Extract the [x, y] coordinate from the center of the cell holding the provided text.  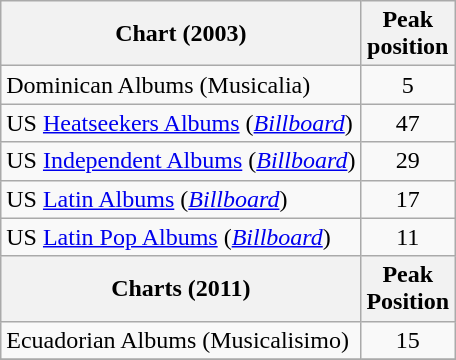
US Latin Albums (Billboard) [181, 199]
Charts (2011) [181, 288]
US Heatseekers Albums (Billboard) [181, 123]
11 [408, 237]
Ecuadorian Albums (Musicalisimo) [181, 340]
US Latin Pop Albums (Billboard) [181, 237]
PeakPosition [408, 288]
29 [408, 161]
Peakposition [408, 34]
5 [408, 85]
15 [408, 340]
US Independent Albums (Billboard) [181, 161]
Chart (2003) [181, 34]
Dominican Albums (Musicalia) [181, 85]
17 [408, 199]
47 [408, 123]
